Search for the cell housing the specified text and yield its (X, Y) center coordinate. 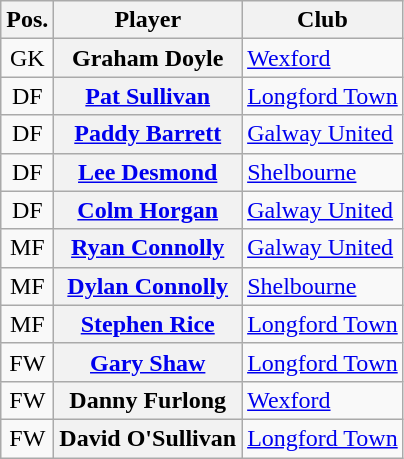
Ryan Connolly (148, 248)
Paddy Barrett (148, 134)
Club (323, 20)
Danny Furlong (148, 400)
Colm Horgan (148, 210)
Lee Desmond (148, 172)
Pos. (28, 20)
Graham Doyle (148, 58)
Gary Shaw (148, 362)
Player (148, 20)
Dylan Connolly (148, 286)
GK (28, 58)
Pat Sullivan (148, 96)
David O'Sullivan (148, 438)
Stephen Rice (148, 324)
